From the cell containing the given text, extract its center point as (X, Y) coordinate. 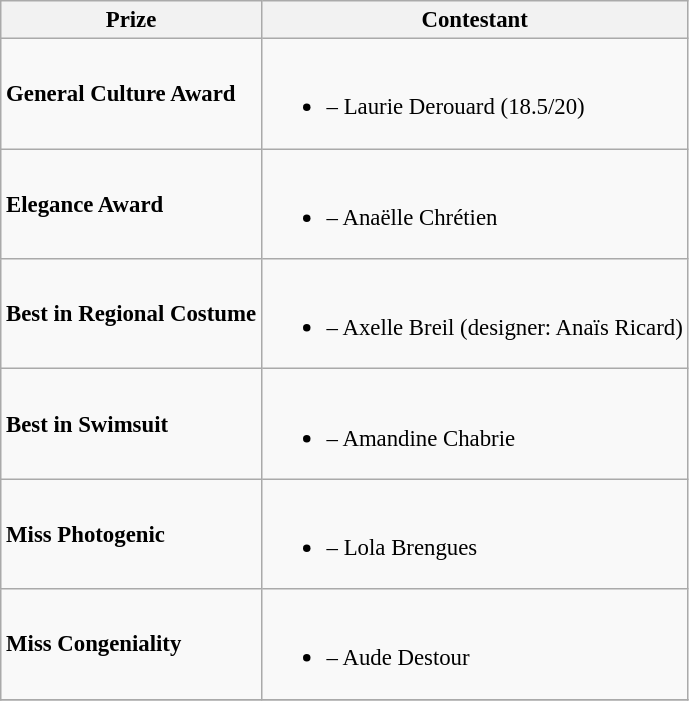
General Culture Award (132, 94)
– Axelle Breil (designer: Anaïs Ricard) (474, 314)
Best in Regional Costume (132, 314)
– Anaëlle Chrétien (474, 204)
– Lola Brengues (474, 534)
– Aude Destour (474, 644)
Miss Congeniality (132, 644)
Best in Swimsuit (132, 424)
– Laurie Derouard (18.5/20) (474, 94)
Prize (132, 20)
– Amandine Chabrie (474, 424)
Miss Photogenic (132, 534)
Contestant (474, 20)
Elegance Award (132, 204)
